Output the [x, y] coordinate of the center of the cell containing the given text.  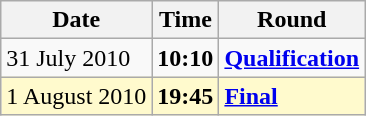
Time [186, 20]
Date [76, 20]
Final [292, 96]
Round [292, 20]
10:10 [186, 58]
31 July 2010 [76, 58]
1 August 2010 [76, 96]
19:45 [186, 96]
Qualification [292, 58]
